Output the [x, y] coordinate of the center of the cell containing the given text.  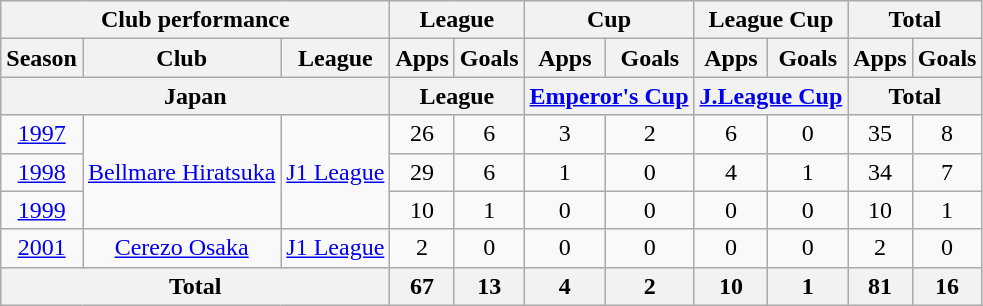
Club [181, 58]
35 [880, 134]
2001 [42, 248]
1998 [42, 172]
Japan [196, 96]
67 [422, 286]
34 [880, 172]
Cerezo Osaka [181, 248]
Club performance [196, 20]
Season [42, 58]
1999 [42, 210]
3 [565, 134]
16 [947, 286]
7 [947, 172]
29 [422, 172]
Emperor's Cup [609, 96]
Bellmare Hiratsuka [181, 172]
League Cup [771, 20]
81 [880, 286]
Cup [609, 20]
8 [947, 134]
26 [422, 134]
1997 [42, 134]
J.League Cup [771, 96]
13 [489, 286]
